Pinpoint the cell where the given text exists, returning its [X, Y] midpoint coordinate. 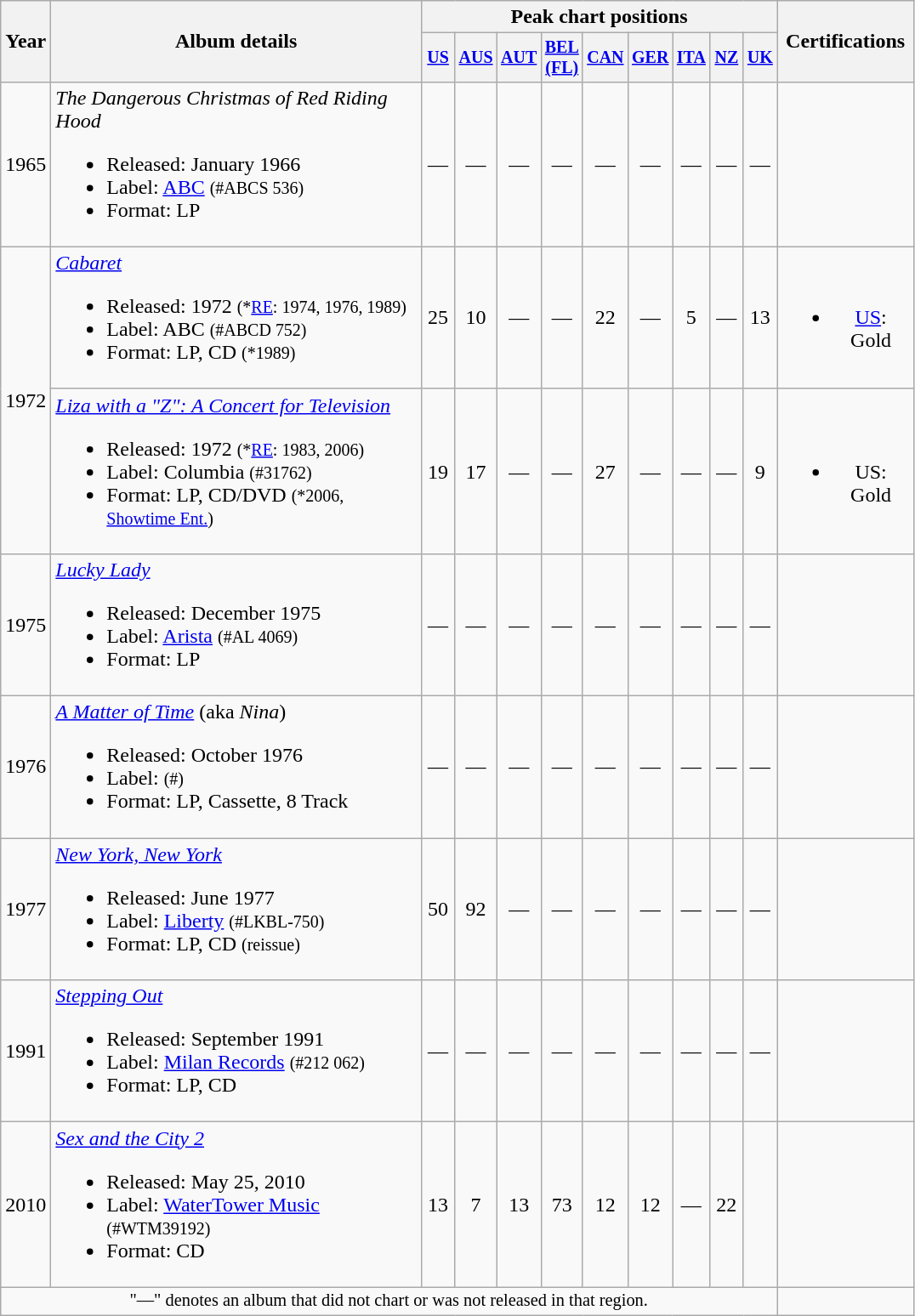
US [437, 58]
NZ [726, 58]
1976 [26, 767]
50 [437, 910]
17 [476, 471]
1977 [26, 910]
10 [476, 318]
CAN [605, 58]
1975 [26, 624]
Liza with a "Z": A Concert for TelevisionReleased: 1972 (*RE: 1983, 2006)Label: Columbia (#31762)Format: LP, CD/DVD (*2006, Showtime Ent.) [236, 471]
73 [561, 1205]
1972 [26, 400]
Lucky LadyReleased: December 1975Label: Arista (#AL 4069)Format: LP [236, 624]
92 [476, 910]
Peak chart positions [599, 17]
New York, New YorkReleased: June 1977Label: Liberty (#LKBL-750)Format: LP, CD (reissue) [236, 910]
5 [691, 318]
AUT [519, 58]
Certifications [845, 42]
UK [760, 58]
Sex and the City 2Released: May 25, 2010Label: WaterTower Music (#WTM39192)Format: CD [236, 1205]
"—" denotes an album that did not chart or was not released in that region. [389, 1302]
9 [760, 471]
25 [437, 318]
ITA [691, 58]
AUS [476, 58]
Year [26, 42]
1991 [26, 1051]
BEL(FL) [561, 58]
19 [437, 471]
1965 [26, 164]
2010 [26, 1205]
The Dangerous Christmas of Red Riding HoodReleased: January 1966Label: ABC (#ABCS 536)Format: LP [236, 164]
Album details [236, 42]
7 [476, 1205]
Stepping OutReleased: September 1991Label: Milan Records (#212 062)Format: LP, CD [236, 1051]
CabaretReleased: 1972 (*RE: 1974, 1976, 1989)Label: ABC (#ABCD 752)Format: LP, CD (*1989) [236, 318]
GER [650, 58]
A Matter of Time (aka Nina)Released: October 1976Label: (#)Format: LP, Cassette, 8 Track [236, 767]
27 [605, 471]
